Find where the given text appears and provide that cell's center as [x, y] coordinate. 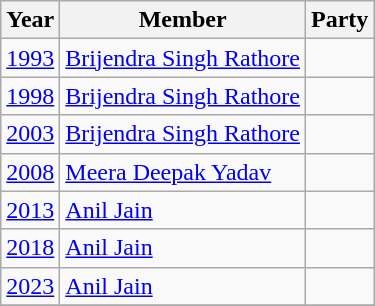
2013 [30, 210]
2003 [30, 134]
1998 [30, 96]
2018 [30, 248]
Year [30, 20]
Meera Deepak Yadav [183, 172]
2023 [30, 286]
2008 [30, 172]
Party [340, 20]
Member [183, 20]
1993 [30, 58]
